Output the [x, y] coordinate of the center of the cell containing the given text.  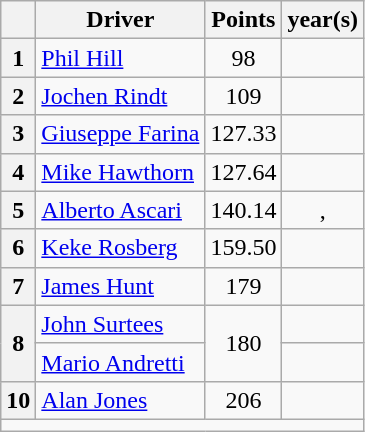
2 [18, 96]
year(s) [323, 20]
109 [244, 96]
Alberto Ascari [120, 210]
Driver [120, 20]
Alan Jones [120, 400]
John Surtees [120, 324]
7 [18, 286]
James Hunt [120, 286]
Keke Rosberg [120, 248]
8 [18, 343]
179 [244, 286]
4 [18, 172]
Giuseppe Farina [120, 134]
140.14 [244, 210]
10 [18, 400]
Mike Hawthorn [120, 172]
Phil Hill [120, 58]
6 [18, 248]
159.50 [244, 248]
98 [244, 58]
Points [244, 20]
Mario Andretti [120, 362]
206 [244, 400]
3 [18, 134]
127.64 [244, 172]
, [323, 210]
127.33 [244, 134]
1 [18, 58]
180 [244, 343]
Jochen Rindt [120, 96]
5 [18, 210]
